Extract the (X, Y) coordinate from the center of the cell holding the provided text.  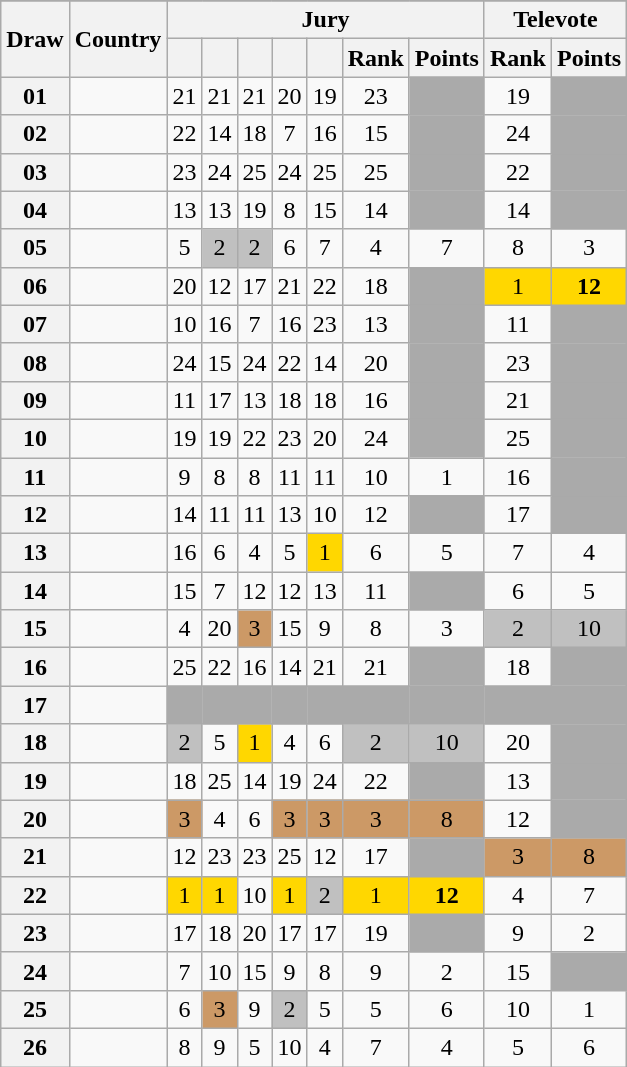
08 (35, 362)
Country (118, 39)
09 (35, 400)
04 (35, 210)
07 (35, 324)
Draw (35, 39)
26 (35, 1047)
05 (35, 248)
03 (35, 172)
02 (35, 134)
Jury (326, 20)
01 (35, 96)
06 (35, 286)
Televote (555, 20)
